Scan for the cell matching the given text and deliver its [X, Y] coordinate at center. 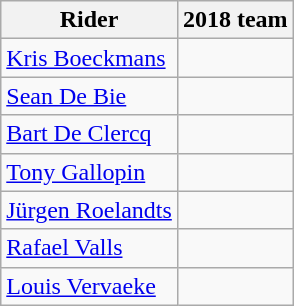
2018 team [235, 20]
Kris Boeckmans [90, 58]
Louis Vervaeke [90, 286]
Bart De Clercq [90, 134]
Sean De Bie [90, 96]
Jürgen Roelandts [90, 210]
Rafael Valls [90, 248]
Rider [90, 20]
Tony Gallopin [90, 172]
